Return the (x, y) coordinate for the center point of the cell that contains the specified text.  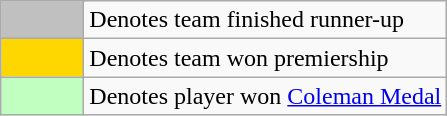
Denotes player won Coleman Medal (266, 96)
Denotes team won premiership (266, 58)
Denotes team finished runner-up (266, 20)
